Determine the (X, Y) coordinate at the center of the cell enclosing the given text.  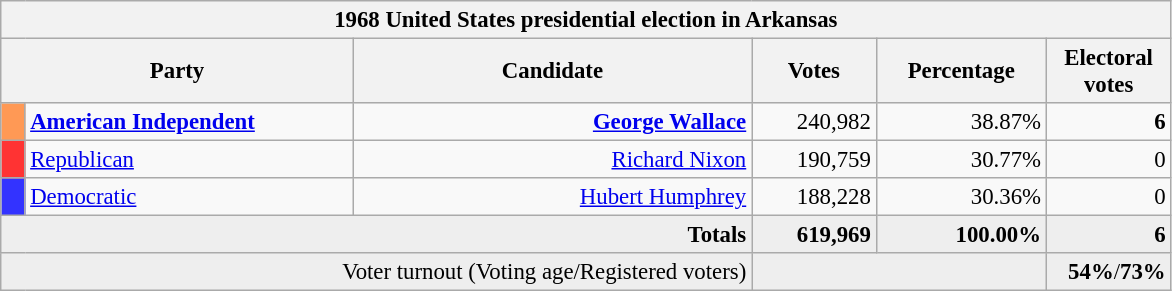
American Independent (189, 122)
38.87% (961, 122)
30.36% (961, 197)
Votes (814, 72)
George Wallace (552, 122)
Electoral votes (1108, 72)
Percentage (961, 72)
Totals (376, 235)
188,228 (814, 197)
Democratic (189, 197)
30.77% (961, 160)
Party (178, 72)
619,969 (814, 235)
1968 United States presidential election in Arkansas (586, 20)
Republican (189, 160)
100.00% (961, 235)
Richard Nixon (552, 160)
190,759 (814, 160)
240,982 (814, 122)
Candidate (552, 72)
Hubert Humphrey (552, 197)
